From the cell containing the given text, extract its center point as [x, y] coordinate. 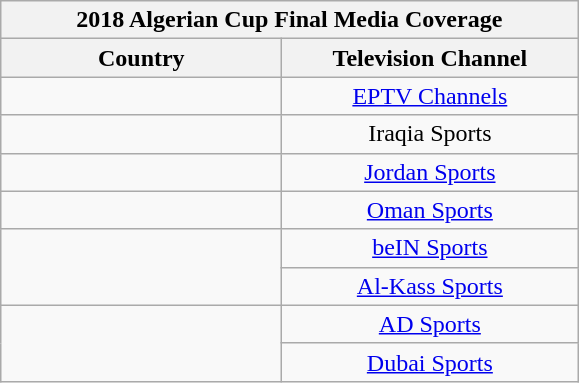
Jordan Sports [430, 172]
Al-Kass Sports [430, 286]
Oman Sports [430, 210]
Iraqia Sports [430, 134]
Dubai Sports [430, 362]
AD Sports [430, 324]
beIN Sports [430, 248]
Television Channel [430, 58]
EPTV Channels [430, 96]
2018 Algerian Cup Final Media Coverage [290, 20]
Country [142, 58]
